Search for the cell housing the specified text and yield its [X, Y] center coordinate. 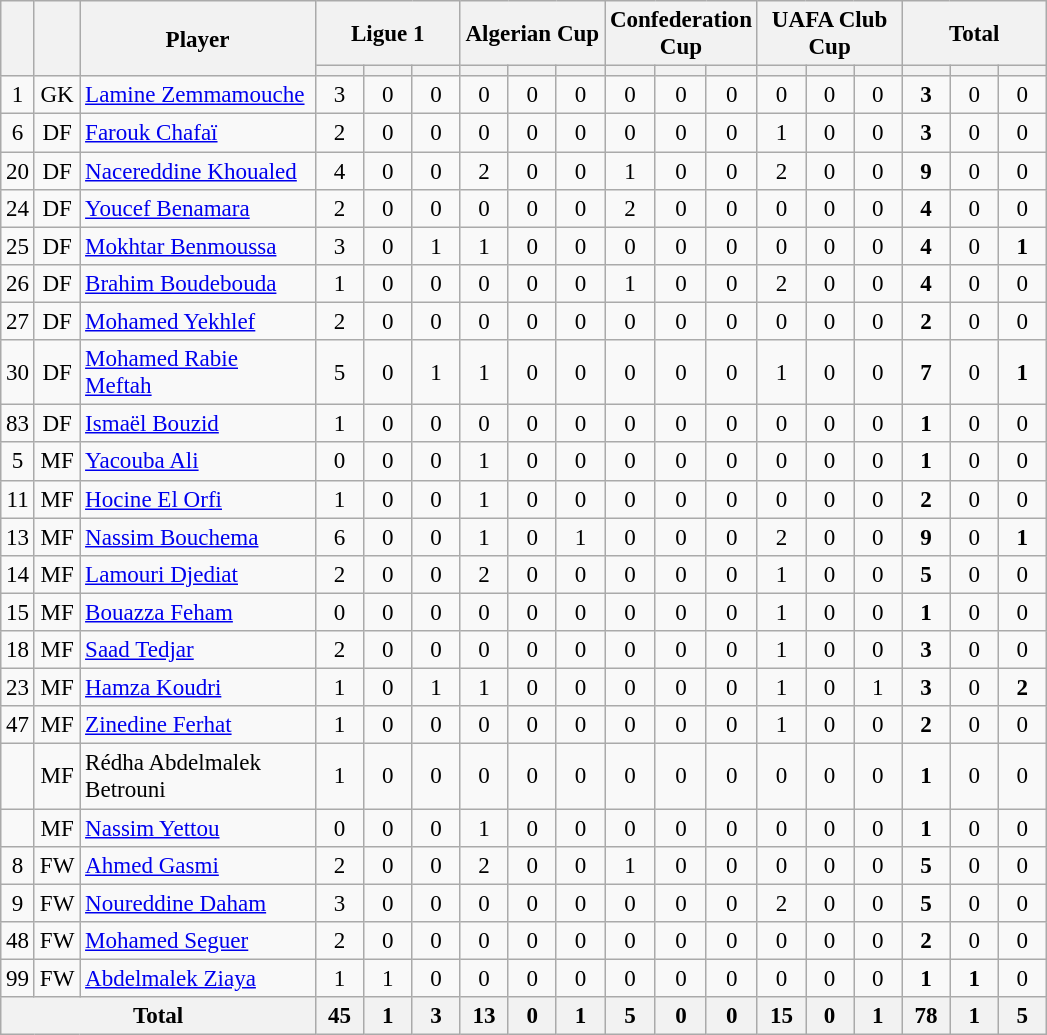
Mohamed Seguer [198, 941]
UAFA Club Cup [830, 34]
18 [18, 650]
26 [18, 284]
Yacouba Ali [198, 462]
Hocine El Orfi [198, 499]
Brahim Boudebouda [198, 284]
Saad Tedjar [198, 650]
45 [339, 1016]
Rédha Abdelmalek Betrouni [198, 776]
99 [18, 979]
Ahmed Gasmi [198, 866]
24 [18, 209]
Abdelmalek Ziaya [198, 979]
Noureddine Daham [198, 903]
Youcef Benamara [198, 209]
83 [18, 424]
Lamouri Djediat [198, 575]
Zinedine Ferhat [198, 725]
Mokhtar Benmoussa [198, 246]
27 [18, 322]
8 [18, 866]
Nassim Bouchema [198, 537]
Nassim Yettou [198, 828]
23 [18, 688]
30 [18, 372]
Mohamed Yekhlef [198, 322]
Nacereddine Khoualed [198, 171]
Hamza Koudri [198, 688]
Ismaël Bouzid [198, 424]
20 [18, 171]
11 [18, 499]
7 [926, 372]
Ligue 1 [388, 34]
25 [18, 246]
Mohamed Rabie Meftah [198, 372]
48 [18, 941]
Player [198, 38]
Confederation Cup [682, 34]
Lamine Zemmamouche [198, 95]
GK [56, 95]
Farouk Chafaï [198, 133]
14 [18, 575]
78 [926, 1016]
47 [18, 725]
Algerian Cup [532, 34]
Bouazza Feham [198, 612]
